Locate the cell with the specified text and output its (X, Y) center coordinate. 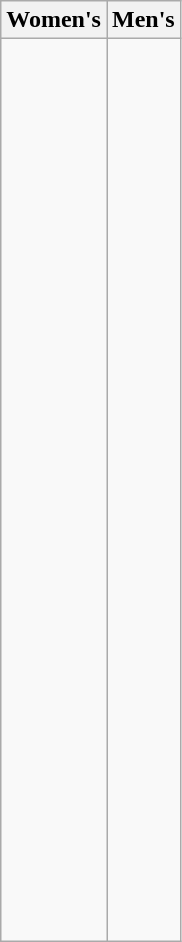
Men's (143, 20)
Women's (54, 20)
